Provide the (X, Y) coordinate of the cell's center where the given text is located.  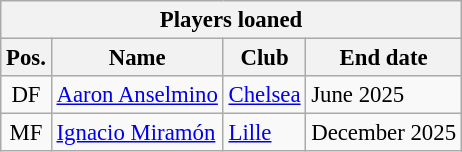
Chelsea (264, 95)
End date (384, 58)
Lille (264, 133)
December 2025 (384, 133)
Name (137, 58)
Pos. (26, 58)
Aaron Anselmino (137, 95)
Ignacio Miramón (137, 133)
June 2025 (384, 95)
Club (264, 58)
MF (26, 133)
DF (26, 95)
Players loaned (232, 20)
